Locate the cell with the specified text and output its [x, y] center coordinate. 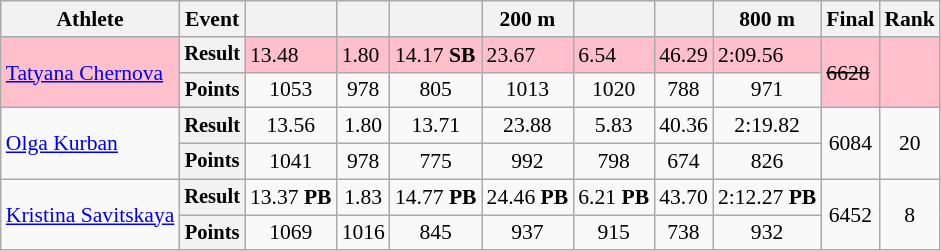
1.83 [364, 197]
13.37 PB [291, 197]
6.21 PB [614, 197]
6452 [850, 214]
1069 [291, 233]
1020 [614, 90]
23.88 [528, 126]
775 [436, 162]
14.17 SB [436, 55]
200 m [528, 19]
674 [684, 162]
Tatyana Chernova [90, 72]
Kristina Savitskaya [90, 214]
1041 [291, 162]
46.29 [684, 55]
1016 [364, 233]
805 [436, 90]
1053 [291, 90]
800 m [767, 19]
826 [767, 162]
845 [436, 233]
8 [910, 214]
Final [850, 19]
Event [212, 19]
915 [614, 233]
971 [767, 90]
738 [684, 233]
13.48 [291, 55]
992 [528, 162]
2:19.82 [767, 126]
2:09.56 [767, 55]
Olga Kurban [90, 144]
5.83 [614, 126]
23.67 [528, 55]
798 [614, 162]
43.70 [684, 197]
13.56 [291, 126]
937 [528, 233]
788 [684, 90]
Athlete [90, 19]
2:12.27 PB [767, 197]
6.54 [614, 55]
40.36 [684, 126]
20 [910, 144]
24.46 PB [528, 197]
14.77 PB [436, 197]
932 [767, 233]
6084 [850, 144]
1013 [528, 90]
6628 [850, 72]
13.71 [436, 126]
Rank [910, 19]
